For the text-containing cell, return its midpoint in [X, Y] coordinate format. 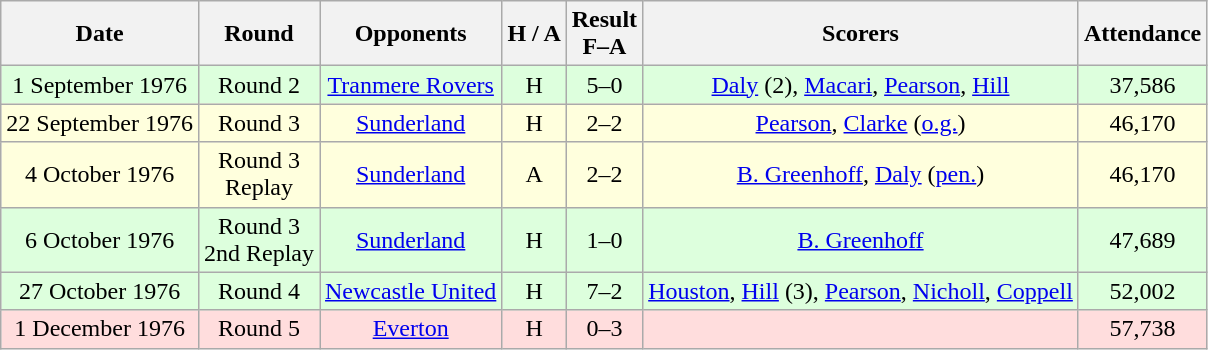
B. Greenhoff, Daly (pen.) [861, 174]
Round 5 [258, 329]
Attendance [1142, 34]
Opponents [411, 34]
0–3 [604, 329]
52,002 [1142, 291]
Round 4 [258, 291]
Date [100, 34]
Round 2 [258, 85]
Pearson, Clarke (o.g.) [861, 123]
22 September 1976 [100, 123]
7–2 [604, 291]
Round [258, 34]
Newcastle United [411, 291]
Scorers [861, 34]
B. Greenhoff [861, 240]
1 December 1976 [100, 329]
Tranmere Rovers [411, 85]
Daly (2), Macari, Pearson, Hill [861, 85]
A [534, 174]
57,738 [1142, 329]
27 October 1976 [100, 291]
Round 3Replay [258, 174]
Everton [411, 329]
Houston, Hill (3), Pearson, Nicholl, Coppell [861, 291]
6 October 1976 [100, 240]
Round 32nd Replay [258, 240]
ResultF–A [604, 34]
1–0 [604, 240]
1 September 1976 [100, 85]
37,586 [1142, 85]
4 October 1976 [100, 174]
5–0 [604, 85]
H / A [534, 34]
Round 3 [258, 123]
47,689 [1142, 240]
